Output the (X, Y) coordinate of the center of the cell containing the given text.  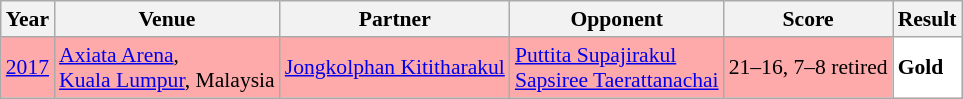
Venue (167, 19)
Result (928, 19)
Opponent (617, 19)
Gold (928, 68)
Jongkolphan Kititharakul (395, 68)
Axiata Arena,Kuala Lumpur, Malaysia (167, 68)
21–16, 7–8 retired (808, 68)
Score (808, 19)
Puttita Supajirakul Sapsiree Taerattanachai (617, 68)
Year (28, 19)
2017 (28, 68)
Partner (395, 19)
